Return [x, y] of the center of cell containing provided text 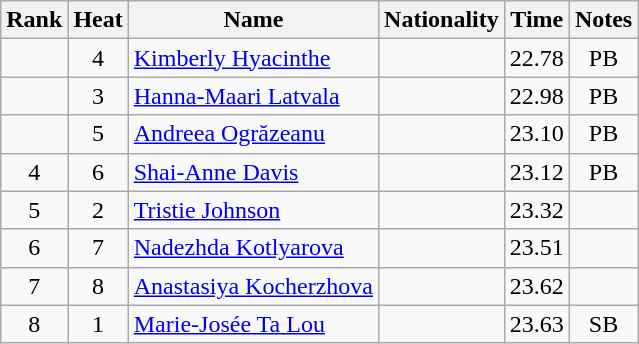
22.78 [536, 58]
23.62 [536, 286]
1 [98, 324]
SB [603, 324]
Nationality [442, 20]
23.12 [536, 172]
Marie-Josée Ta Lou [253, 324]
Anastasiya Kocherzhova [253, 286]
23.51 [536, 248]
Time [536, 20]
Kimberly Hyacinthe [253, 58]
Nadezhda Kotlyarova [253, 248]
23.63 [536, 324]
Name [253, 20]
Andreea Ogrăzeanu [253, 134]
23.10 [536, 134]
Tristie Johnson [253, 210]
Notes [603, 20]
22.98 [536, 96]
Heat [98, 20]
2 [98, 210]
3 [98, 96]
Hanna-Maari Latvala [253, 96]
23.32 [536, 210]
Rank [34, 20]
Shai-Anne Davis [253, 172]
